Provide the (x, y) coordinate of the cell's center where the given text is located.  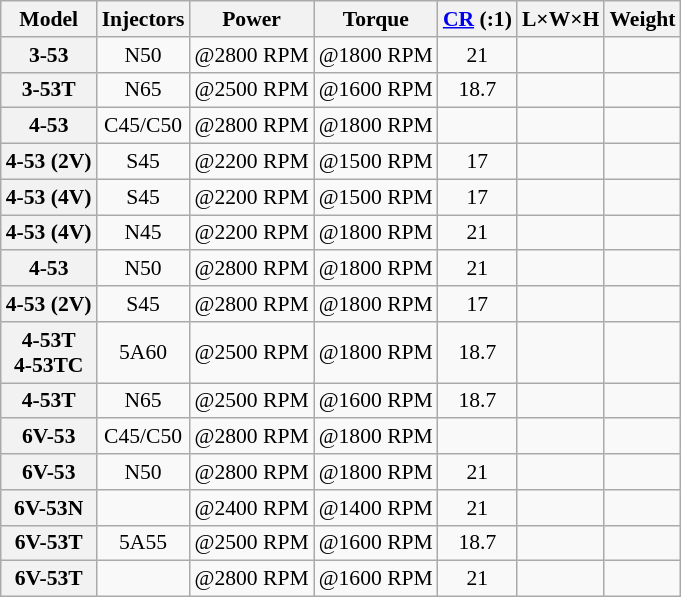
Model (49, 19)
3-53 (49, 55)
Weight (642, 19)
Torque (376, 19)
N45 (144, 233)
L×W×H (561, 19)
5A60 (144, 352)
CR (:1) (478, 19)
4-53T4-53TC (49, 352)
3-53T (49, 90)
@2400 RPM (251, 508)
@1400 RPM (376, 508)
6V-53N (49, 508)
Injectors (144, 19)
5A55 (144, 543)
4-53T (49, 401)
Power (251, 19)
